Provide the [X, Y] coordinate of the cell's center where the given text is located.  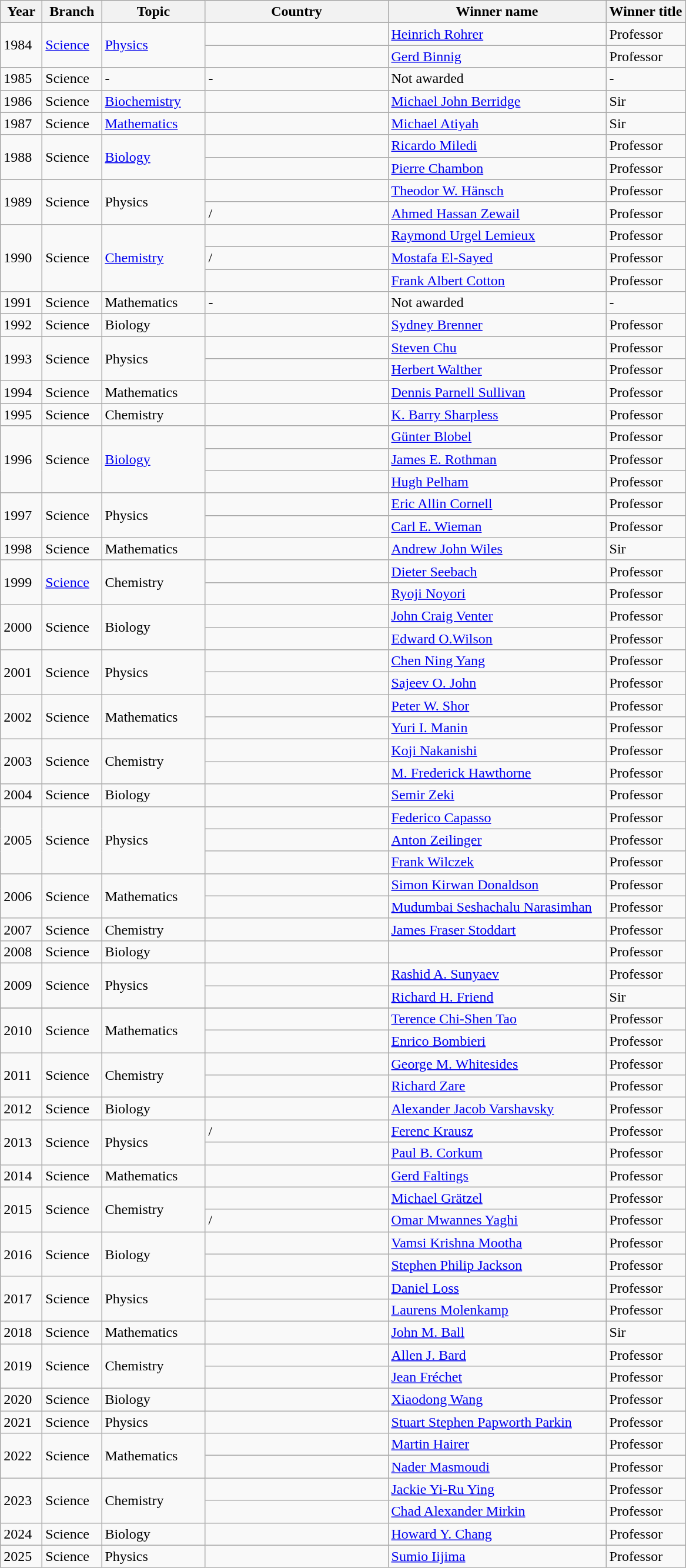
George M. Whitesides [497, 1064]
1984 [21, 45]
Andrew John Wiles [497, 549]
2000 [21, 627]
1997 [21, 515]
Stephen Philip Jackson [497, 1265]
2014 [21, 1176]
2024 [21, 1534]
Günter Blobel [497, 437]
Biochemistry [153, 101]
1987 [21, 124]
1988 [21, 157]
Mudumbai Seshachalu Narasimhan [497, 907]
1993 [21, 359]
Yuri I. Manin [497, 728]
2013 [21, 1142]
Sydney Brenner [497, 325]
2023 [21, 1500]
2021 [21, 1422]
Winner title [645, 12]
Semir Zeki [497, 795]
Vamsi Krishna Mootha [497, 1243]
1989 [21, 202]
Alexander Jacob Varshavsky [497, 1109]
1985 [21, 79]
Dieter Seebach [497, 571]
Enrico Bombieri [497, 1042]
Daniel Loss [497, 1287]
2017 [21, 1299]
Paul B. Corkum [497, 1153]
Year [21, 12]
Michael John Berridge [497, 101]
2008 [21, 952]
2003 [21, 762]
Mostafa El-Sayed [497, 258]
Anton Zeilinger [497, 840]
2004 [21, 795]
Ahmed Hassan Zewail [497, 213]
2005 [21, 840]
Heinrich Rohrer [497, 34]
Richard H. Friend [497, 997]
Dennis Parnell Sullivan [497, 392]
1998 [21, 549]
Herbert Walther [497, 370]
2012 [21, 1109]
Gerd Faltings [497, 1176]
Omar Mwannes Yaghi [497, 1220]
Laurens Molenkamp [497, 1310]
1996 [21, 459]
Federico Capasso [497, 818]
Simon Kirwan Donaldson [497, 885]
Jean Fréchet [497, 1377]
Martin Hairer [497, 1444]
Chad Alexander Mirkin [497, 1512]
Sumio Iijima [497, 1556]
1995 [21, 415]
Peter W. Shor [497, 706]
John Craig Venter [497, 616]
Sajeev O. John [497, 683]
Frank Albert Cotton [497, 281]
Carl E. Wieman [497, 526]
Ricardo Miledi [497, 146]
2011 [21, 1075]
2010 [21, 1030]
Country [296, 12]
2025 [21, 1556]
K. Barry Sharpless [497, 415]
Winner name [497, 12]
Ferenc Krausz [497, 1131]
Raymond Urgel Lemieux [497, 235]
1990 [21, 258]
2022 [21, 1456]
Howard Y. Chang [497, 1534]
Gerd Binnig [497, 56]
2018 [21, 1332]
2002 [21, 717]
Eric Allin Cornell [497, 504]
2015 [21, 1209]
1986 [21, 101]
Theodor W. Hänsch [497, 191]
1991 [21, 303]
Hugh Pelham [497, 482]
2007 [21, 929]
2016 [21, 1254]
2019 [21, 1366]
Rashid A. Sunyaev [497, 974]
Nader Masmoudi [497, 1467]
Pierre Chambon [497, 168]
Steven Chu [497, 348]
1994 [21, 392]
Terence Chi-Shen Tao [497, 1019]
2020 [21, 1400]
Chen Ning Yang [497, 661]
2001 [21, 672]
Stuart Stephen Papworth Parkin [497, 1422]
Koji Nakanishi [497, 750]
2006 [21, 896]
1992 [21, 325]
Jackie Yi-Ru Ying [497, 1489]
Frank Wilczek [497, 862]
Edward O.Wilson [497, 638]
Branch [72, 12]
Ryoji Noyori [497, 593]
Allen J. Bard [497, 1355]
M. Frederick Hawthorne [497, 773]
Topic [153, 12]
2009 [21, 985]
Richard Zare [497, 1086]
Xiaodong Wang [497, 1400]
Michael Grätzel [497, 1198]
James E. Rothman [497, 459]
1999 [21, 582]
Michael Atiyah [497, 124]
James Fraser Stoddart [497, 929]
John M. Ball [497, 1332]
